Identify which cell holds the provided text, then report its [X, Y] central coordinate. 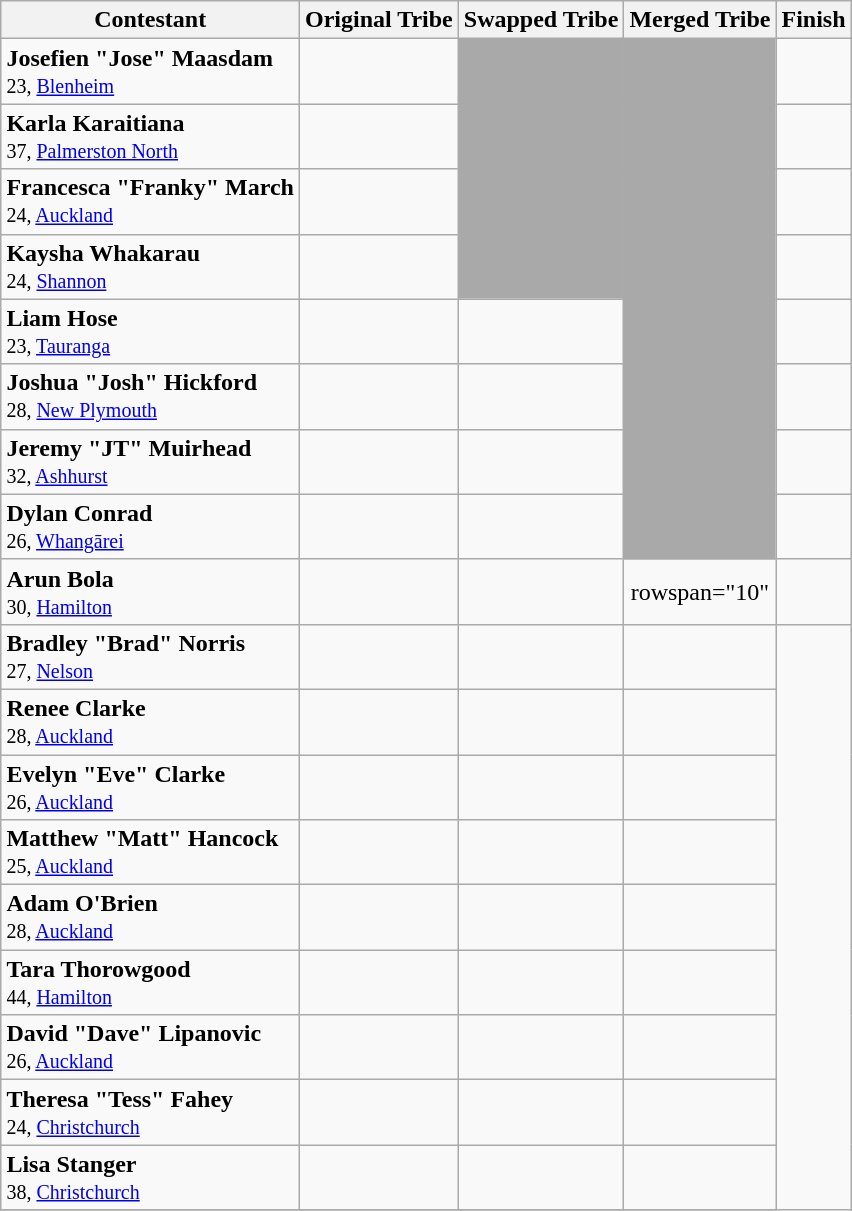
Tara Thorowgood44, Hamilton [150, 982]
David "Dave" Lipanovic26, Auckland [150, 1048]
Bradley "Brad" Norris27, Nelson [150, 656]
Arun Bola30, Hamilton [150, 592]
Matthew "Matt" Hancock25, Auckland [150, 852]
Adam O'Brien28, Auckland [150, 918]
Dylan Conrad26, Whangārei [150, 526]
rowspan="10" [700, 592]
Evelyn "Eve" Clarke26, Auckland [150, 786]
Lisa Stanger38, Christchurch [150, 1178]
Karla Karaitiana37, Palmerston North [150, 136]
Renee Clarke28, Auckland [150, 722]
Swapped Tribe [541, 20]
Contestant [150, 20]
Liam Hose23, Tauranga [150, 332]
Joshua "Josh" Hickford28, New Plymouth [150, 396]
Original Tribe [378, 20]
Merged Tribe [700, 20]
Finish [814, 20]
Theresa "Tess" Fahey24, Christchurch [150, 1112]
Francesca "Franky" March24, Auckland [150, 202]
Jeremy "JT" Muirhead32, Ashhurst [150, 462]
Josefien "Jose" Maasdam23, Blenheim [150, 72]
Kaysha Whakarau24, Shannon [150, 266]
